Search for the cell housing the specified text and yield its [x, y] center coordinate. 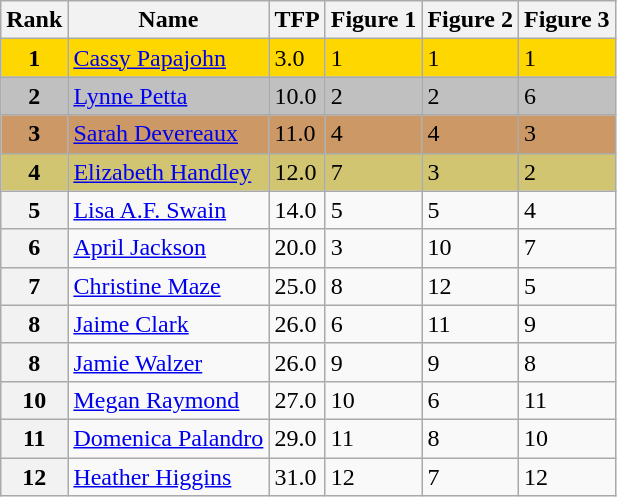
Lisa A.F. Swain [168, 210]
Jaime Clark [168, 324]
Figure 2 [470, 20]
25.0 [297, 286]
10.0 [297, 96]
Sarah Devereaux [168, 134]
20.0 [297, 248]
April Jackson [168, 248]
Domenica Palandro [168, 438]
11.0 [297, 134]
Cassy Papajohn [168, 58]
27.0 [297, 400]
31.0 [297, 477]
Jamie Walzer [168, 362]
Figure 1 [374, 20]
Figure 3 [566, 20]
Lynne Petta [168, 96]
29.0 [297, 438]
Name [168, 20]
Heather Higgins [168, 477]
Elizabeth Handley [168, 172]
12.0 [297, 172]
Rank [34, 20]
3.0 [297, 58]
Christine Maze [168, 286]
14.0 [297, 210]
TFP [297, 20]
Megan Raymond [168, 400]
